Locate the cell with the specified text and output its [X, Y] center coordinate. 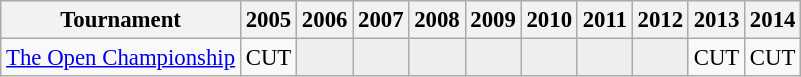
The Open Championship [121, 58]
2010 [549, 20]
2008 [437, 20]
2012 [660, 20]
2007 [381, 20]
2011 [604, 20]
2005 [268, 20]
2009 [493, 20]
2014 [773, 20]
2006 [325, 20]
2013 [716, 20]
Tournament [121, 20]
